Find where the given text appears and provide that cell's center as (X, Y) coordinate. 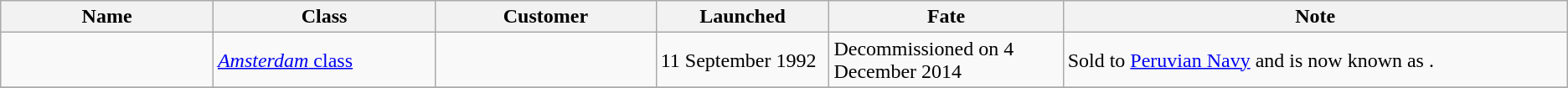
Amsterdam class (323, 60)
11 September 1992 (742, 60)
Customer (546, 17)
Name (107, 17)
Class (323, 17)
Note (1315, 17)
Decommissioned on 4 December 2014 (946, 60)
Launched (742, 17)
Fate (946, 17)
Sold to Peruvian Navy and is now known as . (1315, 60)
